For the text-containing cell, return its midpoint in (X, Y) coordinate format. 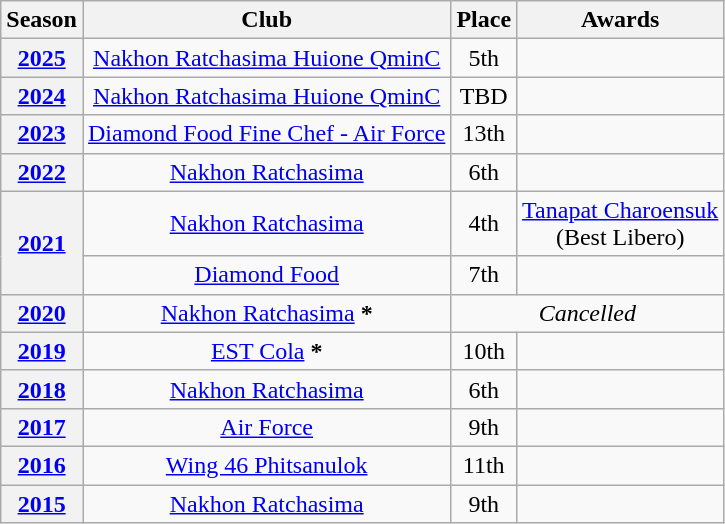
2015 (42, 503)
Cancelled (588, 313)
2016 (42, 465)
Season (42, 20)
2025 (42, 58)
Nakhon Ratchasima * (266, 313)
5th (484, 58)
2023 (42, 134)
2020 (42, 313)
Club (266, 20)
2021 (42, 242)
Air Force (266, 427)
10th (484, 351)
Diamond Food Fine Chef - Air Force (266, 134)
4th (484, 224)
2017 (42, 427)
7th (484, 275)
11th (484, 465)
TBD (484, 96)
Tanapat Charoensuk(Best Libero) (620, 224)
2022 (42, 172)
2018 (42, 389)
2024 (42, 96)
Wing 46 Phitsanulok (266, 465)
EST Cola * (266, 351)
Awards (620, 20)
13th (484, 134)
2019 (42, 351)
Diamond Food (266, 275)
Place (484, 20)
